For the text-containing cell, return its midpoint in [X, Y] coordinate format. 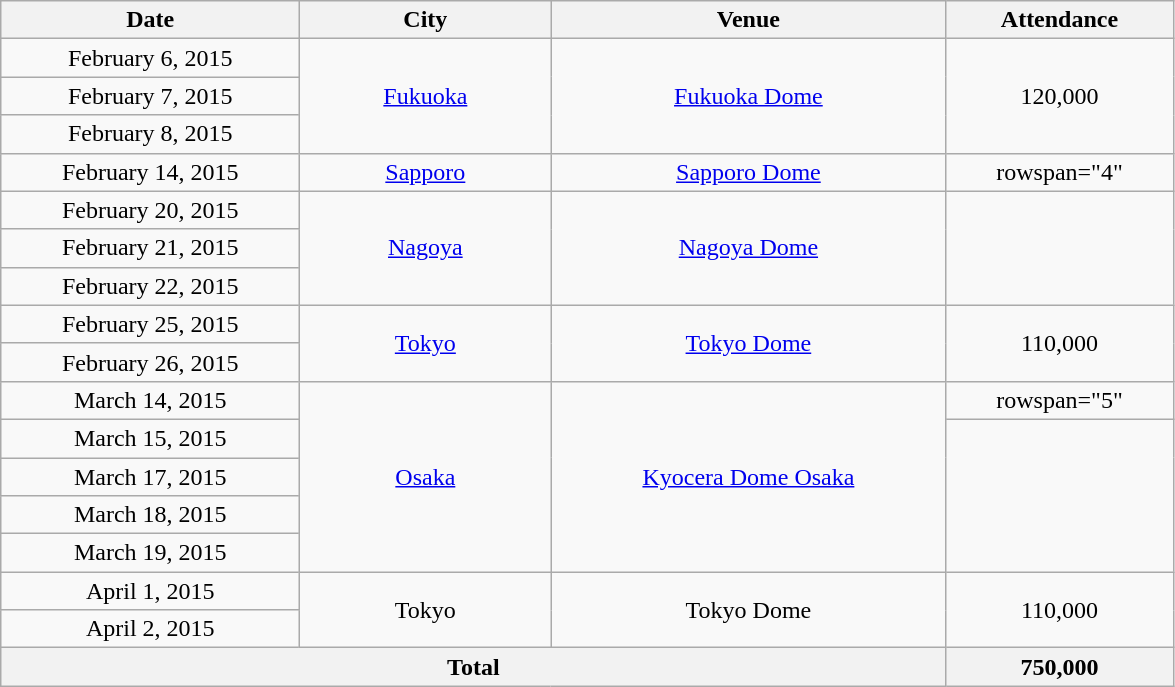
February 22, 2015 [150, 286]
City [426, 20]
Attendance [1060, 20]
February 25, 2015 [150, 324]
March 15, 2015 [150, 438]
Fukuoka [426, 96]
Date [150, 20]
120,000 [1060, 96]
April 1, 2015 [150, 591]
Venue [748, 20]
rowspan="5" [1060, 400]
March 19, 2015 [150, 553]
Sapporo Dome [748, 172]
750,000 [1060, 667]
Total [474, 667]
Fukuoka Dome [748, 96]
February 26, 2015 [150, 362]
rowspan="4" [1060, 172]
March 18, 2015 [150, 515]
Nagoya [426, 248]
February 6, 2015 [150, 58]
Nagoya Dome [748, 248]
March 17, 2015 [150, 477]
February 20, 2015 [150, 210]
Sapporo [426, 172]
April 2, 2015 [150, 629]
Osaka [426, 476]
March 14, 2015 [150, 400]
February 7, 2015 [150, 96]
Kyocera Dome Osaka [748, 476]
February 8, 2015 [150, 134]
February 14, 2015 [150, 172]
February 21, 2015 [150, 248]
